Pinpoint the cell where the given text exists, returning its [X, Y] midpoint coordinate. 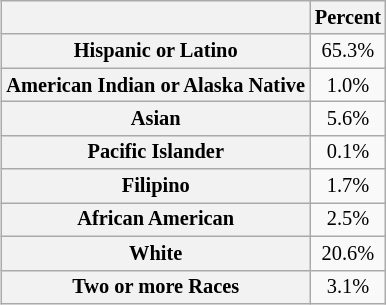
Asian [156, 119]
2.5% [348, 220]
Pacific Islander [156, 152]
Hispanic or Latino [156, 51]
5.6% [348, 119]
White [156, 253]
Two or more Races [156, 287]
Percent [348, 18]
American Indian or Alaska Native [156, 85]
African American [156, 220]
65.3% [348, 51]
20.6% [348, 253]
3.1% [348, 287]
Filipino [156, 186]
1.0% [348, 85]
0.1% [348, 152]
1.7% [348, 186]
